Return [X, Y] of the center of cell containing provided text 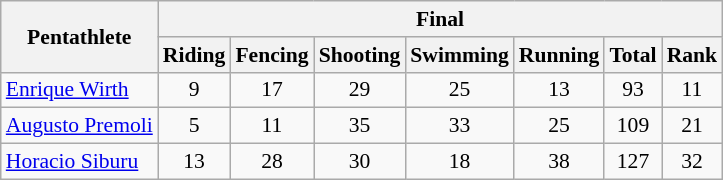
18 [459, 162]
30 [360, 162]
93 [632, 90]
Swimming [459, 55]
Riding [194, 55]
Final [440, 19]
35 [360, 126]
127 [632, 162]
17 [272, 90]
109 [632, 126]
28 [272, 162]
Total [632, 55]
Horacio Siburu [80, 162]
Pentathlete [80, 36]
38 [560, 162]
Rank [692, 55]
Shooting [360, 55]
5 [194, 126]
9 [194, 90]
Fencing [272, 55]
Augusto Premoli [80, 126]
21 [692, 126]
33 [459, 126]
Enrique Wirth [80, 90]
29 [360, 90]
32 [692, 162]
Running [560, 55]
